Return the (x, y) coordinate for the center point of the cell that contains the specified text.  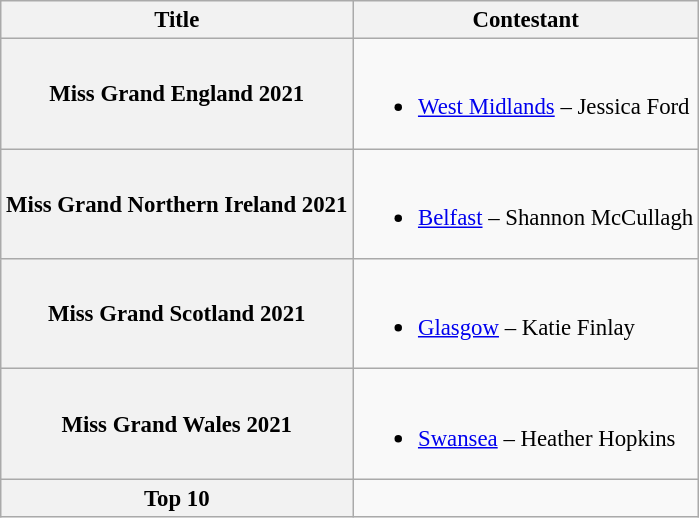
West Midlands – Jessica Ford (526, 94)
Belfast – Shannon McCullagh (526, 204)
Contestant (526, 20)
Swansea – Heather Hopkins (526, 424)
Miss Grand Scotland 2021 (177, 314)
Top 10 (177, 498)
Miss Grand England 2021 (177, 94)
Miss Grand Northern Ireland 2021 (177, 204)
Miss Grand Wales 2021 (177, 424)
Title (177, 20)
Glasgow – Katie Finlay (526, 314)
